Pinpoint the cell where the given text exists, returning its [x, y] midpoint coordinate. 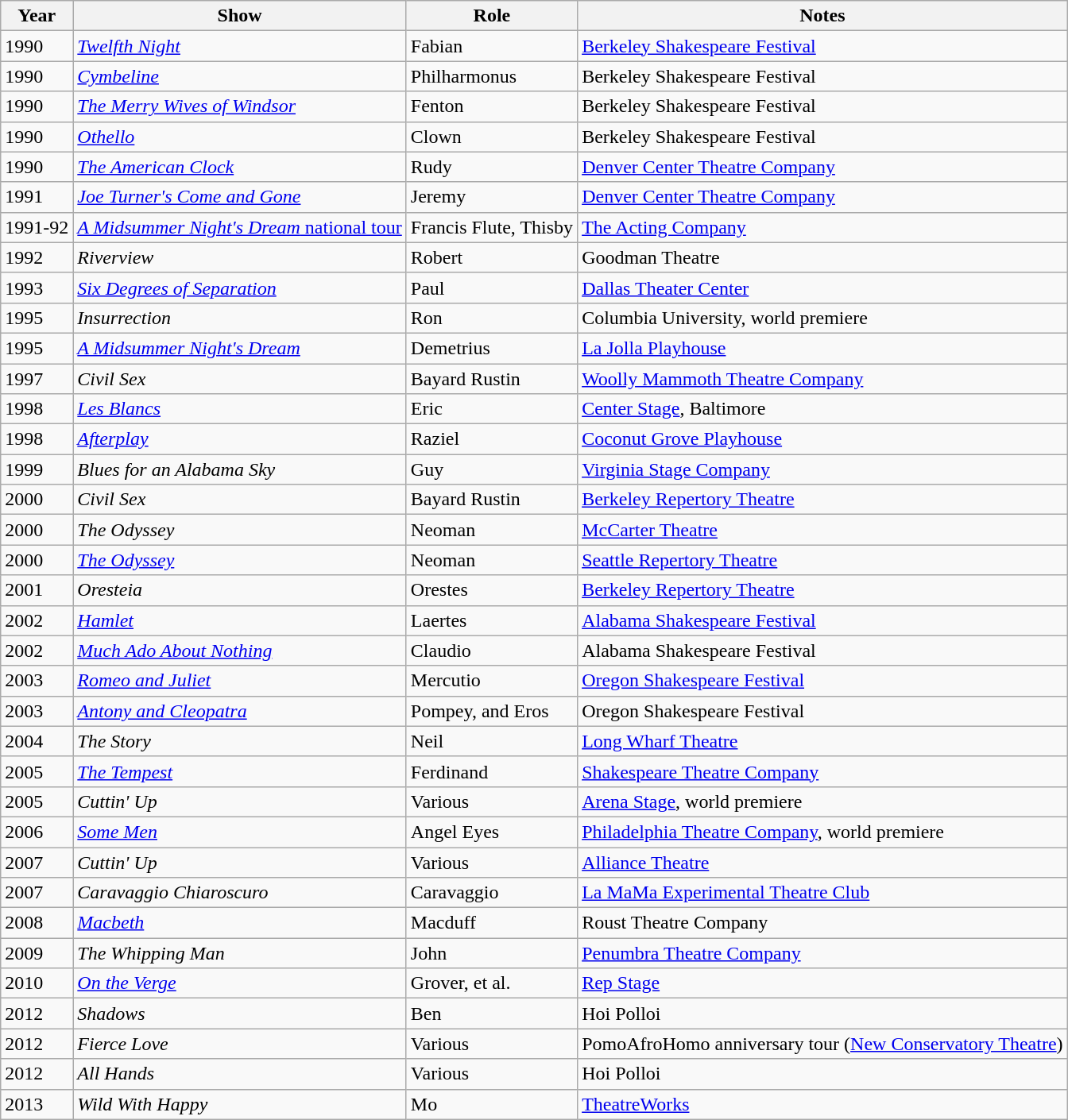
The Story [240, 741]
Macduff [491, 923]
Virginia Stage Company [822, 469]
Seattle Repertory Theatre [822, 560]
Woolly Mammoth Theatre Company [822, 379]
1991 [37, 197]
Philadelphia Theatre Company, world premiere [822, 832]
Insurrection [240, 318]
Goodman Theatre [822, 257]
Angel Eyes [491, 832]
The Whipping Man [240, 953]
The American Clock [240, 167]
On the Verge [240, 983]
John [491, 953]
Some Men [240, 832]
Year [37, 16]
Ferdinand [491, 771]
Les Blancs [240, 409]
The Tempest [240, 771]
2013 [37, 1104]
Shadows [240, 1014]
Fabian [491, 46]
1991-92 [37, 227]
2004 [37, 741]
Clown [491, 137]
Riverview [240, 257]
Ron [491, 318]
Claudio [491, 651]
Othello [240, 137]
La Jolla Playhouse [822, 348]
Notes [822, 16]
Shakespeare Theatre Company [822, 771]
The Merry Wives of Windsor [240, 106]
Long Wharf Theatre [822, 741]
Fenton [491, 106]
Eric [491, 409]
1993 [37, 288]
Rep Stage [822, 983]
1999 [37, 469]
Philharmonus [491, 76]
Six Degrees of Separation [240, 288]
The Acting Company [822, 227]
Blues for an Alabama Sky [240, 469]
Raziel [491, 439]
Dallas Theater Center [822, 288]
Twelfth Night [240, 46]
Penumbra Theatre Company [822, 953]
Roust Theatre Company [822, 923]
Rudy [491, 167]
Fierce Love [240, 1044]
2010 [37, 983]
All Hands [240, 1074]
Ben [491, 1014]
Orestes [491, 590]
Macbeth [240, 923]
Demetrius [491, 348]
1992 [37, 257]
Cymbeline [240, 76]
Robert [491, 257]
PomoAfroHomo anniversary tour (New Conservatory Theatre) [822, 1044]
Romeo and Juliet [240, 681]
2008 [37, 923]
A Midsummer Night's Dream [240, 348]
Oresteia [240, 590]
Laertes [491, 620]
Center Stage, Baltimore [822, 409]
Paul [491, 288]
Afterplay [240, 439]
Francis Flute, Thisby [491, 227]
Caravaggio Chiaroscuro [240, 893]
Show [240, 16]
Neil [491, 741]
Role [491, 16]
2009 [37, 953]
Coconut Grove Playhouse [822, 439]
2006 [37, 832]
Arena Stage, world premiere [822, 801]
Antony and Cleopatra [240, 711]
Much Ado About Nothing [240, 651]
Columbia University, world premiere [822, 318]
1997 [37, 379]
Caravaggio [491, 893]
Pompey, and Eros [491, 711]
Wild With Happy [240, 1104]
Guy [491, 469]
Mercutio [491, 681]
TheatreWorks [822, 1104]
Hamlet [240, 620]
A Midsummer Night's Dream national tour [240, 227]
Alliance Theatre [822, 862]
2001 [37, 590]
Mo [491, 1104]
McCarter Theatre [822, 530]
Grover, et al. [491, 983]
La MaMa Experimental Theatre Club [822, 893]
Jeremy [491, 197]
Joe Turner's Come and Gone [240, 197]
